Return the [X, Y] coordinate for the center point of the cell that contains the specified text.  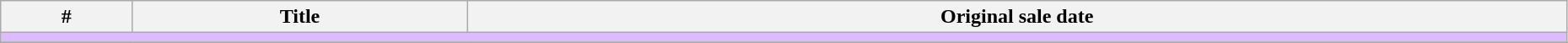
# [67, 17]
Original sale date [1017, 17]
Title [300, 17]
